Locate the cell with the specified text and output its [x, y] center coordinate. 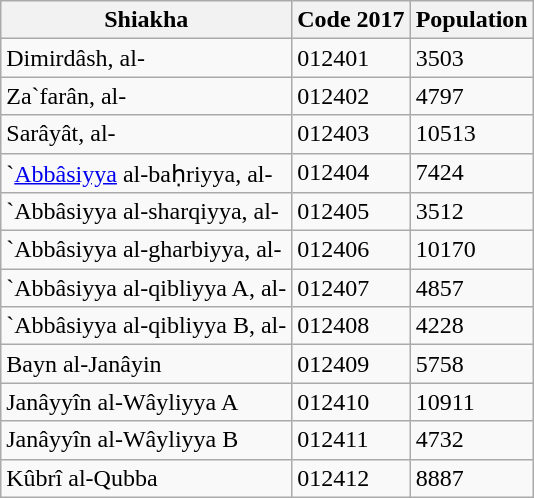
Janâyyîn al-Wâyliyya A [146, 402]
012403 [351, 134]
`Abbâsiyya al-sharqiyya, al- [146, 212]
`Abbâsiyya al-gharbiyya, al- [146, 250]
3512 [472, 212]
012404 [351, 173]
5758 [472, 364]
012401 [351, 58]
Shiakha [146, 20]
4857 [472, 288]
10911 [472, 402]
Za`farân, al- [146, 96]
012411 [351, 440]
10170 [472, 250]
Bayn al-Janâyin [146, 364]
3503 [472, 58]
8887 [472, 478]
Code 2017 [351, 20]
012412 [351, 478]
Janâyyîn al-Wâyliyya B [146, 440]
4732 [472, 440]
Sarâyât, al- [146, 134]
4797 [472, 96]
`Abbâsiyya al-qibliyya B, al- [146, 326]
012406 [351, 250]
012405 [351, 212]
Dimirdâsh, al- [146, 58]
012410 [351, 402]
012408 [351, 326]
7424 [472, 173]
012407 [351, 288]
`Abbâsiyya al-baḥriyya, al- [146, 173]
012409 [351, 364]
`Abbâsiyya al-qibliyya A, al- [146, 288]
10513 [472, 134]
Population [472, 20]
012402 [351, 96]
Kûbrî al-Qubba [146, 478]
4228 [472, 326]
